Pinpoint the cell where the given text exists, returning its [x, y] midpoint coordinate. 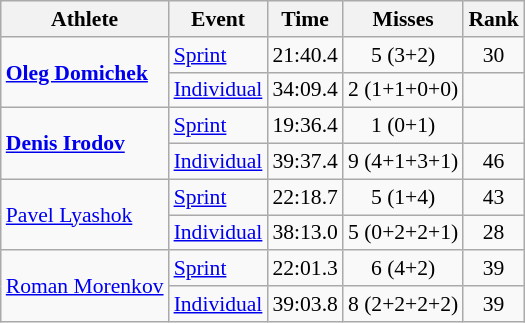
Misses [403, 19]
Pavel Lyashok [85, 214]
Time [304, 19]
30 [494, 55]
5 (1+4) [403, 197]
22:01.3 [304, 269]
28 [494, 233]
8 (2+2+2+2) [403, 304]
39:37.4 [304, 162]
Oleg Domichek [85, 72]
Event [218, 19]
19:36.4 [304, 126]
1 (0+1) [403, 126]
Denis Irodov [85, 144]
2 (1+1+0+0) [403, 90]
43 [494, 197]
38:13.0 [304, 233]
34:09.4 [304, 90]
21:40.4 [304, 55]
Athlete [85, 19]
46 [494, 162]
Roman Morenkov [85, 286]
6 (4+2) [403, 269]
39:03.8 [304, 304]
22:18.7 [304, 197]
Rank [494, 19]
5 (0+2+2+1) [403, 233]
5 (3+2) [403, 55]
9 (4+1+3+1) [403, 162]
